Find where the given text appears and provide that cell's center as [x, y] coordinate. 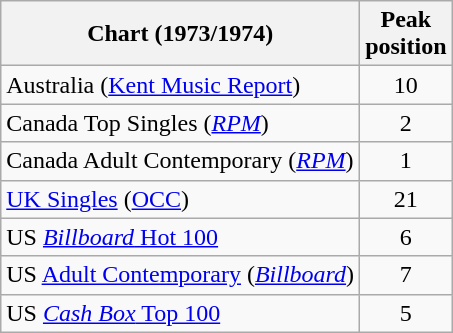
2 [406, 123]
Chart (1973/1974) [180, 34]
21 [406, 199]
Canada Top Singles (RPM) [180, 123]
Canada Adult Contemporary (RPM) [180, 161]
Australia (Kent Music Report) [180, 85]
5 [406, 313]
1 [406, 161]
Peakposition [406, 34]
US Adult Contemporary (Billboard) [180, 275]
7 [406, 275]
6 [406, 237]
10 [406, 85]
US Billboard Hot 100 [180, 237]
US Cash Box Top 100 [180, 313]
UK Singles (OCC) [180, 199]
